Scan for the cell matching the given text and deliver its [x, y] coordinate at center. 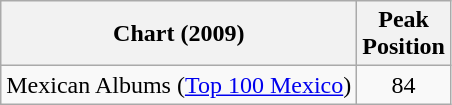
Chart (2009) [179, 34]
84 [404, 85]
Peak Position [404, 34]
Mexican Albums (Top 100 Mexico) [179, 85]
